From the cell containing the given text, extract its center point as [X, Y] coordinate. 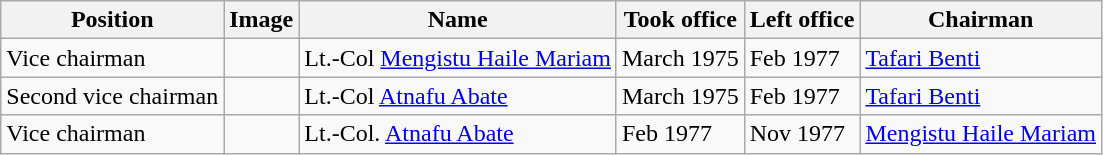
Left office [802, 20]
Chairman [981, 20]
Lt.-Col. Atnafu Abate [458, 134]
Second vice chairman [112, 96]
Lt.-Col Atnafu Abate [458, 96]
Name [458, 20]
Took office [680, 20]
Nov 1977 [802, 134]
Mengistu Haile Mariam [981, 134]
Lt.-Col Mengistu Haile Mariam [458, 58]
Image [262, 20]
Position [112, 20]
